Determine the (x, y) coordinate at the center of the cell enclosing the given text.  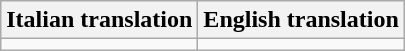
English translation (301, 20)
Italian translation (100, 20)
